Detect which cell encompasses the target text, then output its [x, y] center coordinate. 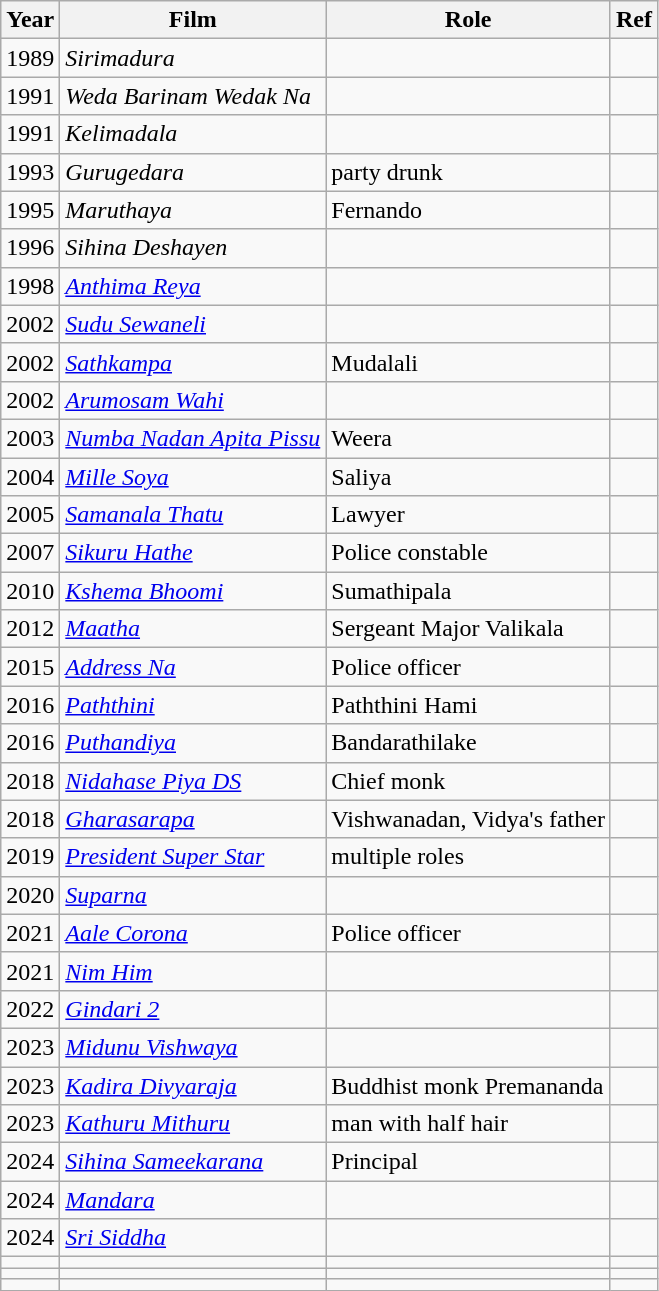
Sumathipala [468, 591]
Mudalali [468, 362]
Lawyer [468, 515]
Paththini [193, 705]
Maruthaya [193, 210]
Gindari 2 [193, 1009]
2005 [30, 515]
Ref [634, 20]
Samanala Thatu [193, 515]
Kadira Divyaraja [193, 1085]
Sergeant Major Valikala [468, 629]
Sathkampa [193, 362]
party drunk [468, 172]
Role [468, 20]
Sirimadura [193, 58]
1995 [30, 210]
Gharasarapa [193, 819]
Sihina Sameekarana [193, 1162]
1996 [30, 248]
1989 [30, 58]
Principal [468, 1162]
Maatha [193, 629]
Chief monk [468, 781]
Weera [468, 438]
Buddhist monk Premananda [468, 1085]
Anthima Reya [193, 286]
Sri Siddha [193, 1238]
Sikuru Hathe [193, 553]
Kshema Bhoomi [193, 591]
Sudu Sewaneli [193, 324]
Midunu Vishwaya [193, 1047]
Suparna [193, 895]
Address Na [193, 667]
Arumosam Wahi [193, 400]
2015 [30, 667]
2022 [30, 1009]
1993 [30, 172]
Film [193, 20]
Kathuru Mithuru [193, 1124]
Vishwanadan, Vidya's father [468, 819]
Fernando [468, 210]
Bandarathilake [468, 743]
2010 [30, 591]
Mille Soya [193, 477]
Year [30, 20]
Nidahase Piya DS [193, 781]
1998 [30, 286]
Gurugedara [193, 172]
Mandara [193, 1200]
2004 [30, 477]
2007 [30, 553]
2019 [30, 857]
multiple roles [468, 857]
Aale Corona [193, 933]
Nim Him [193, 971]
2003 [30, 438]
Sihina Deshayen [193, 248]
Weda Barinam Wedak Na [193, 96]
2012 [30, 629]
Police constable [468, 553]
Puthandiya [193, 743]
Saliya [468, 477]
President Super Star [193, 857]
Paththini Hami [468, 705]
man with half hair [468, 1124]
Numba Nadan Apita Pissu [193, 438]
2020 [30, 895]
Kelimadala [193, 134]
